Output the [x, y] coordinate of the center of the cell containing the given text.  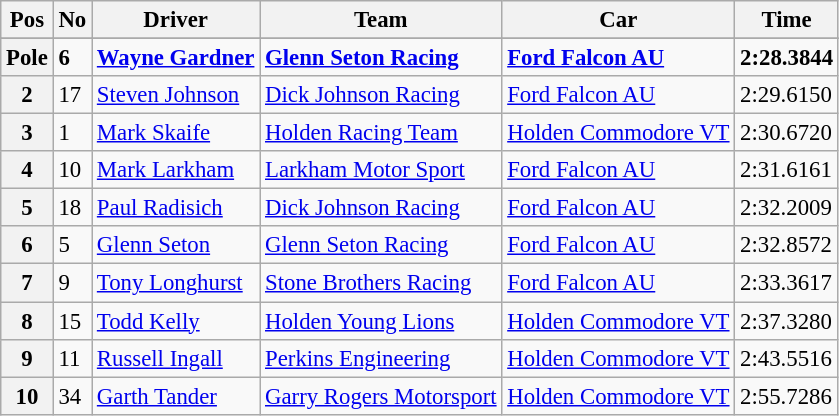
Garry Rogers Motorsport [381, 396]
Driver [176, 20]
Holden Racing Team [381, 133]
Tony Longhurst [176, 283]
2:33.3617 [787, 283]
Holden Young Lions [381, 321]
2:37.3280 [787, 321]
2:32.8572 [787, 245]
Mark Skaife [176, 133]
2:30.6720 [787, 133]
Mark Larkham [176, 170]
Steven Johnson [176, 95]
Glenn Seton [176, 245]
2:31.6161 [787, 170]
17 [72, 95]
Garth Tander [176, 396]
34 [72, 396]
18 [72, 208]
4 [27, 170]
8 [27, 321]
Russell Ingall [176, 358]
Wayne Gardner [176, 58]
3 [27, 133]
Perkins Engineering [381, 358]
2:32.2009 [787, 208]
Time [787, 20]
Team [381, 20]
2:28.3844 [787, 58]
Car [618, 20]
Pos [27, 20]
Stone Brothers Racing [381, 283]
Paul Radisich [176, 208]
15 [72, 321]
No [72, 20]
2:29.6150 [787, 95]
Todd Kelly [176, 321]
11 [72, 358]
2 [27, 95]
Larkham Motor Sport [381, 170]
2:43.5516 [787, 358]
Pole [27, 58]
7 [27, 283]
2:55.7286 [787, 396]
1 [72, 133]
